Capture the cell that displays the provided text and extract its [x, y] central coordinate. 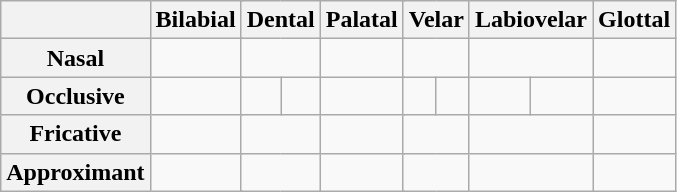
Palatal [362, 20]
Glottal [634, 20]
Nasal [76, 58]
Approximant [76, 172]
Velar [436, 20]
Labiovelar [530, 20]
Fricative [76, 134]
Bilabial [196, 20]
Occlusive [76, 96]
Dental [280, 20]
